Extract the [X, Y] coordinate from the center of the cell holding the provided text.  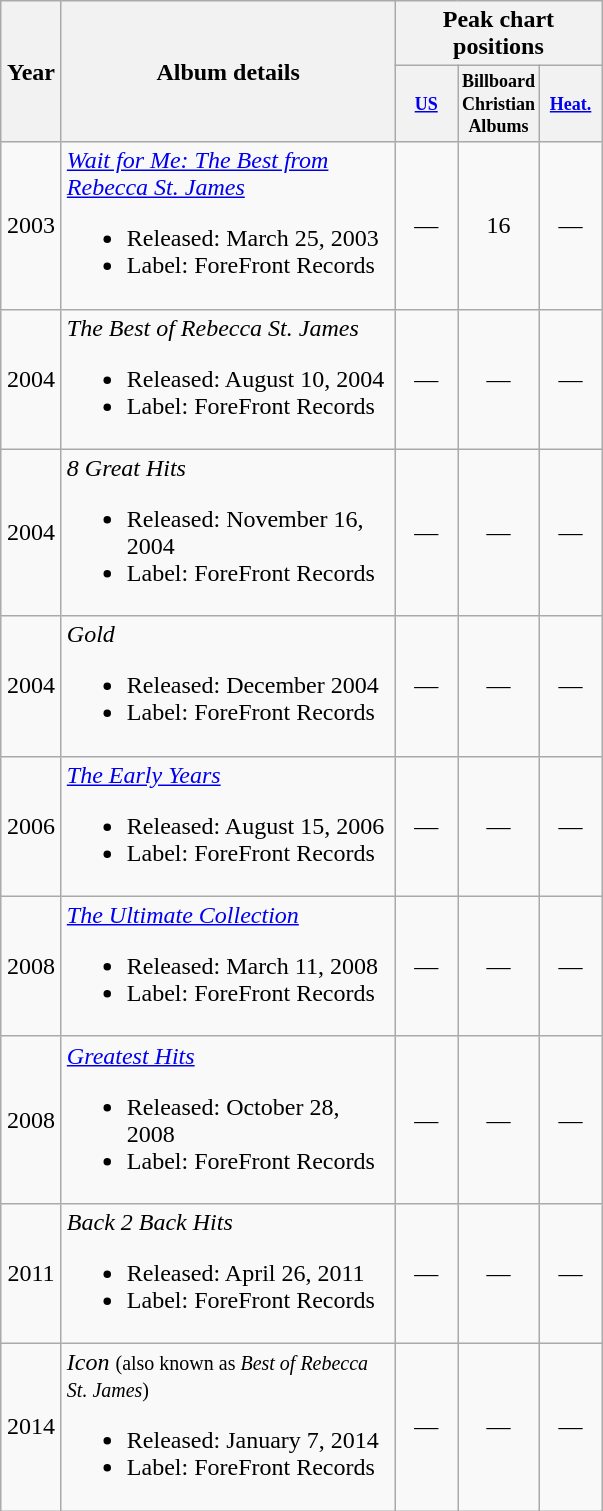
16 [499, 226]
The Early YearsReleased: August 15, 2006Label: ForeFront Records [228, 826]
Album details [228, 72]
Year [32, 72]
2014 [32, 1426]
Wait for Me: The Best from Rebecca St. JamesReleased: March 25, 2003Label: ForeFront Records [228, 226]
Peak chart positions [498, 34]
Back 2 Back HitsReleased: April 26, 2011Label: ForeFront Records [228, 1273]
2011 [32, 1273]
The Best of Rebecca St. JamesReleased: August 10, 2004Label: ForeFront Records [228, 379]
2003 [32, 226]
2006 [32, 826]
Greatest HitsReleased: October 28, 2008Label: ForeFront Records [228, 1120]
8 Great HitsReleased: November 16, 2004Label: ForeFront Records [228, 532]
Icon (also known as Best of Rebecca St. James)Released: January 7, 2014Label: ForeFront Records [228, 1426]
Heat. [570, 104]
Billboard Christian Albums [499, 104]
The Ultimate CollectionReleased: March 11, 2008Label: ForeFront Records [228, 966]
US [426, 104]
GoldReleased: December 2004Label: ForeFront Records [228, 686]
